Return (X, Y) of the center of cell containing provided text 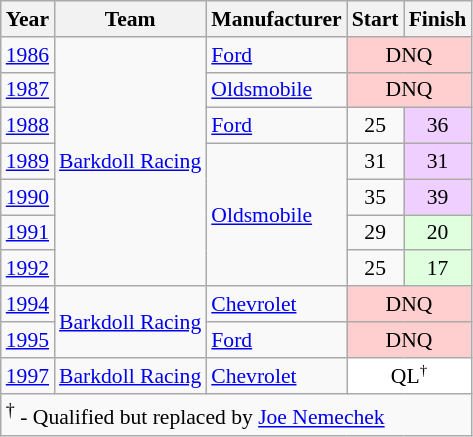
36 (438, 126)
17 (438, 269)
1988 (28, 126)
1990 (28, 197)
35 (376, 197)
Finish (438, 19)
1997 (28, 376)
1992 (28, 269)
QL† (410, 376)
1995 (28, 340)
1987 (28, 90)
29 (376, 233)
1991 (28, 233)
1989 (28, 162)
† - Qualified but replaced by Joe Nemechek (236, 416)
Team (130, 19)
1994 (28, 304)
Start (376, 19)
20 (438, 233)
Manufacturer (276, 19)
1986 (28, 55)
Year (28, 19)
39 (438, 197)
